Return the [X, Y] coordinate for the center point of the cell that contains the specified text.  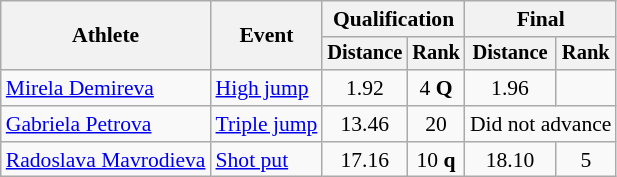
Did not advance [541, 124]
4 Q [436, 88]
1.96 [510, 88]
Final [541, 19]
Gabriela Petrova [106, 124]
Athlete [106, 36]
20 [436, 124]
13.46 [364, 124]
Event [266, 36]
Qualification [393, 19]
Triple jump [266, 124]
High jump [266, 88]
Mirela Demireva [106, 88]
1.92 [364, 88]
